Identify which cell holds the provided text, then report its [x, y] central coordinate. 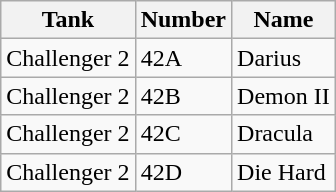
Demon II [284, 96]
Tank [68, 20]
Dracula [284, 134]
42D [183, 172]
42A [183, 58]
Darius [284, 58]
Die Hard [284, 172]
42B [183, 96]
Number [183, 20]
42C [183, 134]
Name [284, 20]
